Detect which cell encompasses the target text, then output its (X, Y) center coordinate. 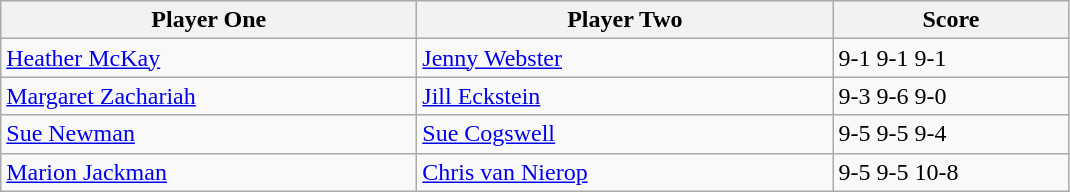
Jill Eckstein (625, 96)
Chris van Nierop (625, 172)
9-5 9-5 10-8 (951, 172)
Sue Newman (209, 134)
9-5 9-5 9-4 (951, 134)
Player Two (625, 20)
Heather McKay (209, 58)
Marion Jackman (209, 172)
Margaret Zachariah (209, 96)
Sue Cogswell (625, 134)
Player One (209, 20)
9-3 9-6 9-0 (951, 96)
9-1 9-1 9-1 (951, 58)
Score (951, 20)
Jenny Webster (625, 58)
